Pinpoint the cell where the given text exists, returning its [x, y] midpoint coordinate. 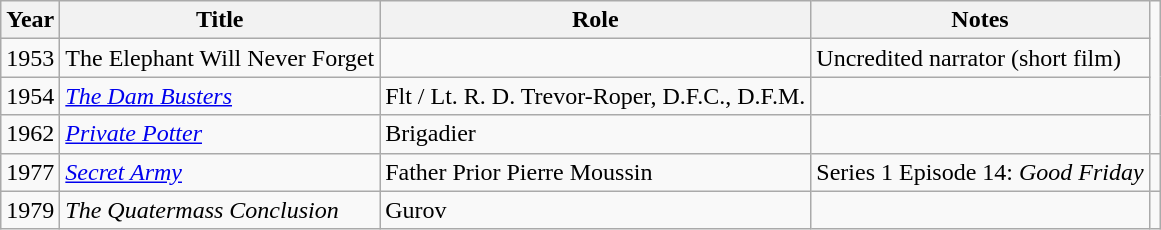
Year [30, 20]
Notes [980, 20]
Brigadier [596, 134]
Father Prior Pierre Moussin [596, 172]
1962 [30, 134]
Role [596, 20]
1953 [30, 58]
Uncredited narrator (short film) [980, 58]
Private Potter [220, 134]
1979 [30, 210]
Gurov [596, 210]
The Quatermass Conclusion [220, 210]
The Elephant Will Never Forget [220, 58]
Title [220, 20]
The Dam Busters [220, 96]
1977 [30, 172]
Series 1 Episode 14: Good Friday [980, 172]
Flt / Lt. R. D. Trevor-Roper, D.F.C., D.F.M. [596, 96]
Secret Army [220, 172]
1954 [30, 96]
